Search for the cell housing the specified text and yield its (X, Y) center coordinate. 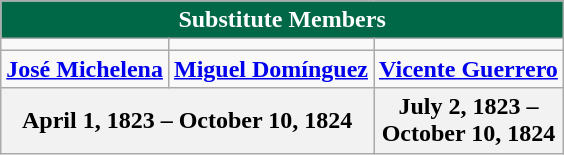
Miguel Domínguez (270, 69)
Vicente Guerrero (469, 69)
Substitute Members (282, 20)
July 2, 1823 – October 10, 1824 (469, 120)
José Michelena (85, 69)
April 1, 1823 – October 10, 1824 (188, 120)
